Identify which cell holds the provided text, then report its (X, Y) central coordinate. 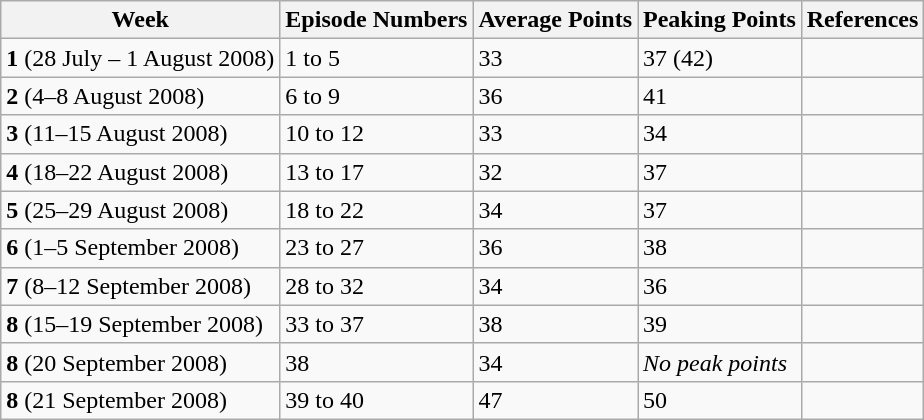
18 to 22 (376, 210)
47 (556, 400)
Episode Numbers (376, 20)
37 (42) (720, 58)
10 to 12 (376, 134)
32 (556, 172)
13 to 17 (376, 172)
41 (720, 96)
3 (11–15 August 2008) (140, 134)
50 (720, 400)
References (862, 20)
33 to 37 (376, 324)
8 (20 September 2008) (140, 362)
No peak points (720, 362)
Week (140, 20)
Average Points (556, 20)
2 (4–8 August 2008) (140, 96)
1 to 5 (376, 58)
39 to 40 (376, 400)
8 (21 September 2008) (140, 400)
6 to 9 (376, 96)
1 (28 July – 1 August 2008) (140, 58)
28 to 32 (376, 286)
Peaking Points (720, 20)
6 (1–5 September 2008) (140, 248)
23 to 27 (376, 248)
8 (15–19 September 2008) (140, 324)
39 (720, 324)
7 (8–12 September 2008) (140, 286)
5 (25–29 August 2008) (140, 210)
4 (18–22 August 2008) (140, 172)
